Detect which cell encompasses the target text, then output its (X, Y) center coordinate. 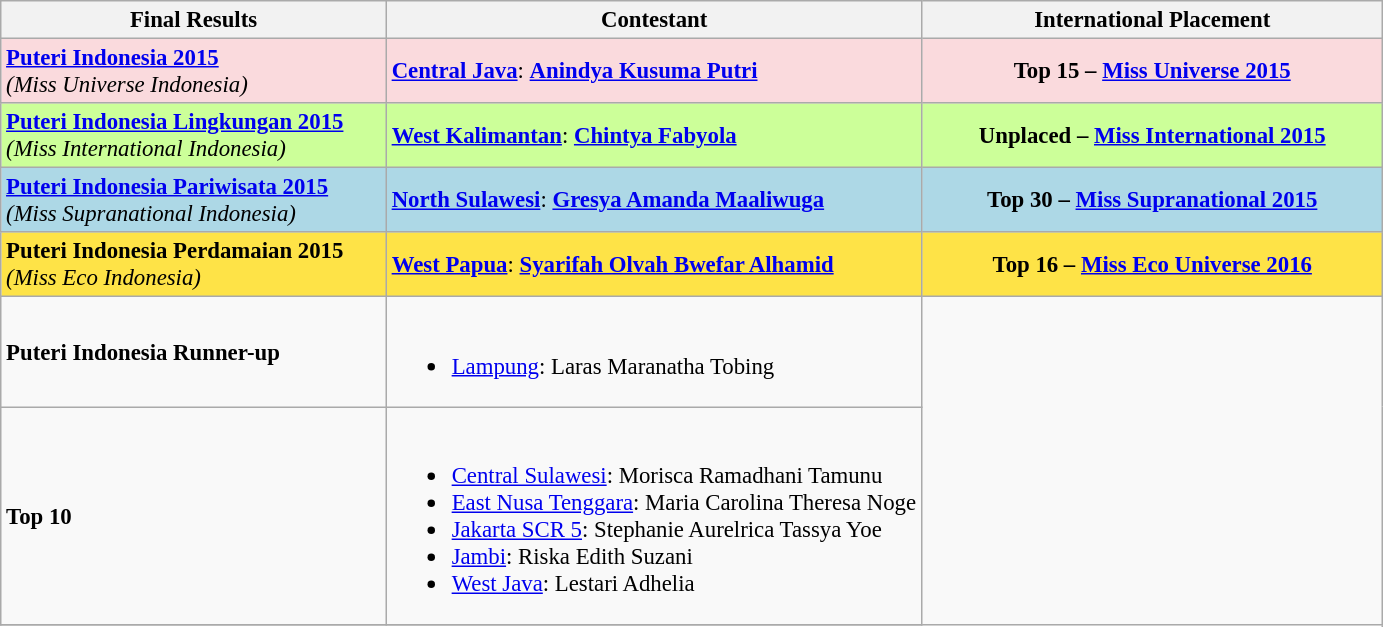
Lampung: Laras Maranatha Tobing (654, 352)
Puteri Indonesia Pariwisata 2015(Miss Supranational Indonesia) (194, 200)
Puteri Indonesia Runner-up (194, 352)
West Kalimantan: Chintya Fabyola (654, 136)
Top 10 (194, 516)
Top 16 – Miss Eco Universe 2016 (1152, 264)
North Sulawesi: Gresya Amanda Maaliwuga (654, 200)
Contestant (654, 20)
Unplaced – Miss International 2015 (1152, 136)
West Papua: Syarifah Olvah Bwefar Alhamid (654, 264)
Top 30 – Miss Supranational 2015 (1152, 200)
Puteri Indonesia 2015(Miss Universe Indonesia) (194, 72)
Top 15 – Miss Universe 2015 (1152, 72)
Puteri Indonesia Lingkungan 2015(Miss International Indonesia) (194, 136)
Central Java: Anindya Kusuma Putri (654, 72)
Final Results (194, 20)
Puteri Indonesia Perdamaian 2015(Miss Eco Indonesia) (194, 264)
International Placement (1152, 20)
